Search for the cell housing the specified text and yield its (X, Y) center coordinate. 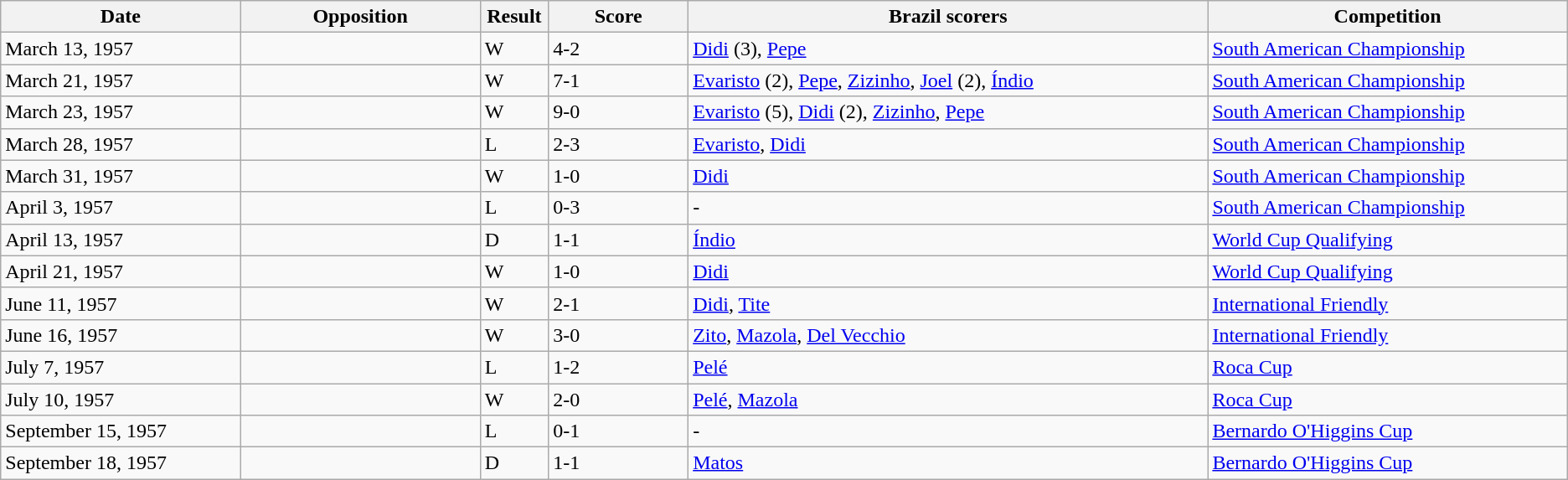
Matos (948, 463)
Evaristo, Didi (948, 144)
7-1 (618, 80)
1-2 (618, 367)
Evaristo (5), Didi (2), Zizinho, Pepe (948, 112)
September 18, 1957 (121, 463)
Pelé (948, 367)
Zito, Mazola, Del Vecchio (948, 335)
Evaristo (2), Pepe, Zizinho, Joel (2), Índio (948, 80)
September 15, 1957 (121, 431)
0-1 (618, 431)
2-0 (618, 400)
March 28, 1957 (121, 144)
June 11, 1957 (121, 303)
July 10, 1957 (121, 400)
Result (514, 17)
March 21, 1957 (121, 80)
Brazil scorers (948, 17)
April 13, 1957 (121, 240)
June 16, 1957 (121, 335)
Pelé, Mazola (948, 400)
April 21, 1957 (121, 271)
Competition (1387, 17)
2-1 (618, 303)
0-3 (618, 208)
9-0 (618, 112)
April 3, 1957 (121, 208)
Índio (948, 240)
Score (618, 17)
Date (121, 17)
Opposition (360, 17)
3-0 (618, 335)
Didi, Tite (948, 303)
March 13, 1957 (121, 49)
March 23, 1957 (121, 112)
July 7, 1957 (121, 367)
4-2 (618, 49)
Didi (3), Pepe (948, 49)
March 31, 1957 (121, 176)
2-3 (618, 144)
